Capture the cell that displays the provided text and extract its (x, y) central coordinate. 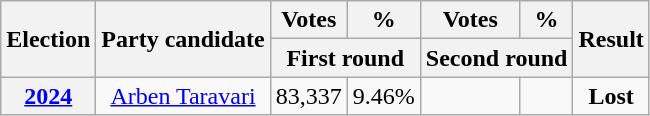
Election (48, 39)
Arben Taravari (183, 96)
83,337 (308, 96)
First round (345, 58)
Result (611, 39)
Party candidate (183, 39)
9.46% (384, 96)
Lost (611, 96)
2024 (48, 96)
Second round (496, 58)
